For the text-containing cell, return its midpoint in [x, y] coordinate format. 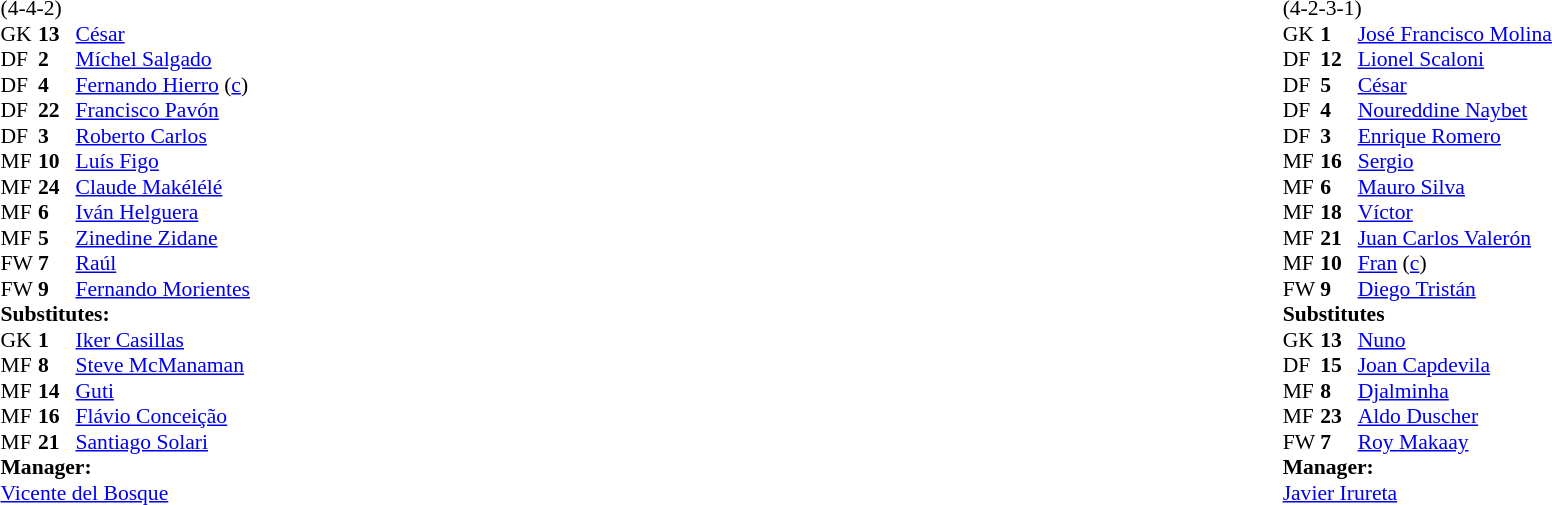
Diego Tristán [1455, 289]
Claude Makélélé [163, 187]
Iván Helguera [163, 213]
Joan Capdevila [1455, 365]
Francisco Pavón [163, 111]
Guti [163, 391]
Enrique Romero [1455, 136]
24 [57, 187]
Luís Figo [163, 161]
22 [57, 111]
Flávio Conceição [163, 417]
Roy Makaay [1455, 442]
Iker Casillas [163, 340]
Substitutes: [124, 315]
Sergio [1455, 161]
Nuno [1455, 340]
Santiago Solari [163, 442]
2 [57, 59]
Lionel Scaloni [1455, 59]
Míchel Salgado [163, 59]
18 [1339, 213]
Fran (c) [1455, 263]
14 [57, 391]
Substitutes [1418, 315]
Víctor [1455, 213]
23 [1339, 417]
Zinedine Zidane [163, 238]
Juan Carlos Valerón [1455, 238]
Raúl [163, 263]
Mauro Silva [1455, 187]
José Francisco Molina [1455, 34]
Steve McManaman [163, 365]
Roberto Carlos [163, 136]
12 [1339, 59]
Aldo Duscher [1455, 417]
Fernando Hierro (c) [163, 85]
Djalminha [1455, 391]
15 [1339, 365]
Noureddine Naybet [1455, 111]
Fernando Morientes [163, 289]
